Determine the [x, y] coordinate at the center of the cell enclosing the given text.  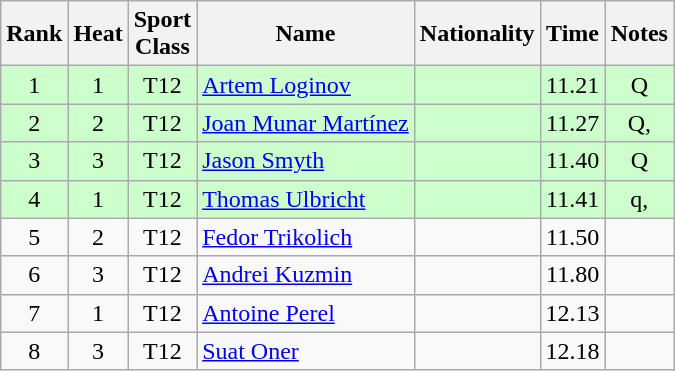
Nationality [477, 34]
Rank [34, 34]
Joan Munar Martínez [306, 123]
11.50 [572, 237]
8 [34, 351]
11.40 [572, 161]
Andrei Kuzmin [306, 275]
Thomas Ulbricht [306, 199]
11.21 [572, 85]
Jason Smyth [306, 161]
Name [306, 34]
11.27 [572, 123]
Artem Loginov [306, 85]
q, [639, 199]
Time [572, 34]
7 [34, 313]
Suat Oner [306, 351]
Antoine Perel [306, 313]
Q, [639, 123]
SportClass [162, 34]
Fedor Trikolich [306, 237]
11.41 [572, 199]
12.18 [572, 351]
5 [34, 237]
4 [34, 199]
12.13 [572, 313]
Notes [639, 34]
6 [34, 275]
Heat [98, 34]
11.80 [572, 275]
